Find where the given text appears and provide that cell's center as [X, Y] coordinate. 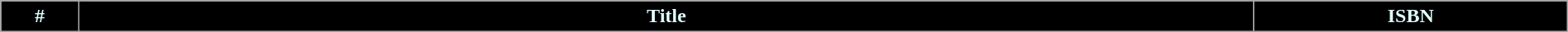
ISBN [1411, 16]
Title [667, 16]
# [40, 16]
